Pinpoint the cell where the given text exists, returning its [x, y] midpoint coordinate. 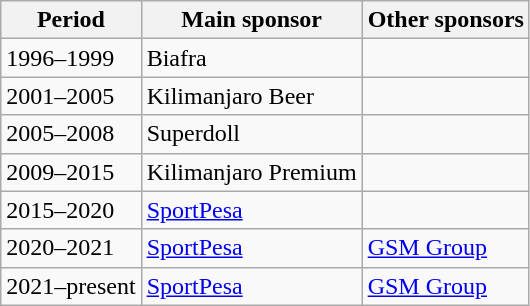
Biafra [252, 58]
2009–2015 [71, 172]
Period [71, 20]
Superdoll [252, 134]
Other sponsors [446, 20]
2021–present [71, 286]
2005–2008 [71, 134]
Kilimanjaro Premium [252, 172]
Kilimanjaro Beer [252, 96]
2001–2005 [71, 96]
2015–2020 [71, 210]
1996–1999 [71, 58]
2020–2021 [71, 248]
Main sponsor [252, 20]
